Find where the given text appears and provide that cell's center as [x, y] coordinate. 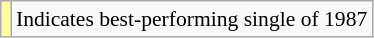
Indicates best-performing single of 1987 [192, 19]
